Return [X, Y] of the center of cell containing provided text 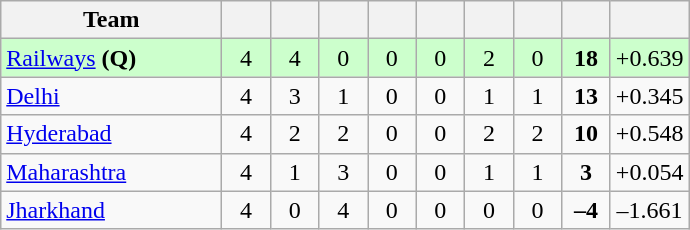
+0.345 [650, 96]
10 [586, 134]
+0.639 [650, 58]
+0.054 [650, 172]
Railways (Q) [112, 58]
Delhi [112, 96]
13 [586, 96]
–4 [586, 210]
–1.661 [650, 210]
Hyderabad [112, 134]
Jharkhand [112, 210]
+0.548 [650, 134]
18 [586, 58]
Maharashtra [112, 172]
Team [112, 20]
